For the text-containing cell, return its midpoint in [X, Y] coordinate format. 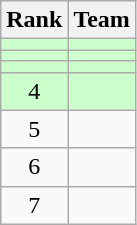
6 [34, 167]
4 [34, 91]
7 [34, 205]
Team [102, 20]
Rank [34, 20]
5 [34, 129]
